Return [X, Y] of the center of cell containing provided text 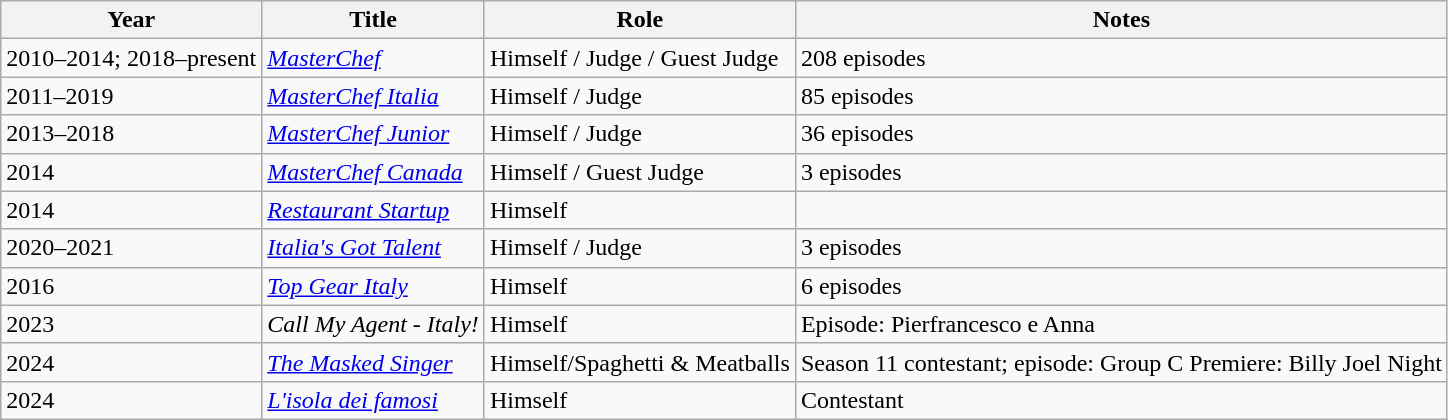
MasterChef Italia [374, 96]
85 episodes [1121, 96]
2016 [132, 286]
Episode: Pierfrancesco e Anna [1121, 324]
The Masked Singer [374, 362]
Call My Agent - Italy! [374, 324]
2023 [132, 324]
Contestant [1121, 400]
Himself / Guest Judge [640, 172]
2010–2014; 2018–present [132, 58]
6 episodes [1121, 286]
Season 11 contestant; episode: Group C Premiere: Billy Joel Night [1121, 362]
MasterChef Canada [374, 172]
Himself / Judge / Guest Judge [640, 58]
Himself/Spaghetti & Meatballs [640, 362]
2013–2018 [132, 134]
Role [640, 20]
Title [374, 20]
208 episodes [1121, 58]
Year [132, 20]
L'isola dei famosi [374, 400]
2011–2019 [132, 96]
MasterChef [374, 58]
Italia's Got Talent [374, 248]
2020–2021 [132, 248]
Top Gear Italy [374, 286]
Notes [1121, 20]
36 episodes [1121, 134]
MasterChef Junior [374, 134]
Restaurant Startup [374, 210]
